Return the [X, Y] coordinate for the center point of the cell that contains the specified text.  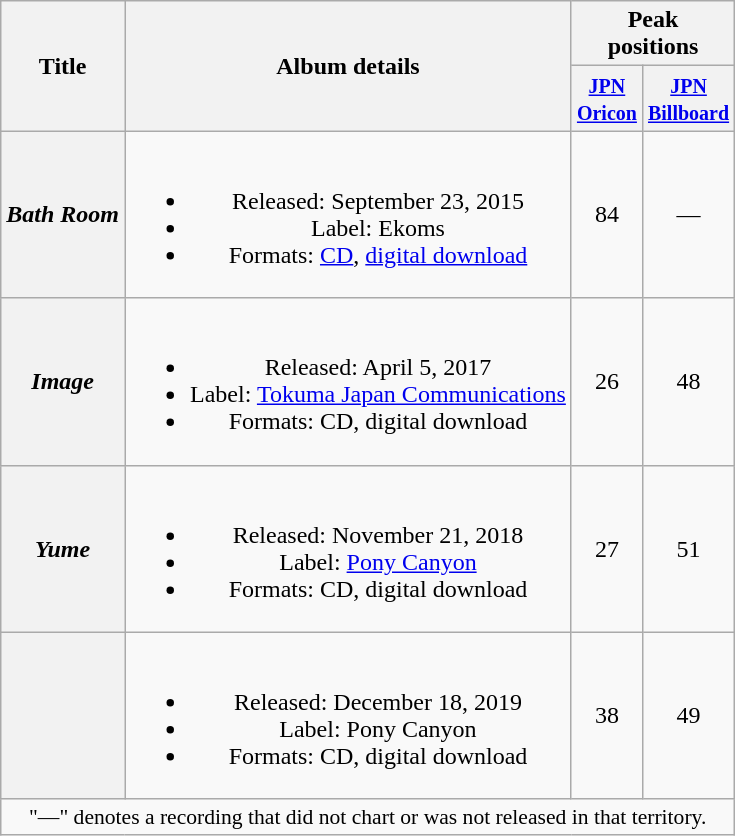
"—" denotes a recording that did not chart or was not released in that territory. [368, 817]
51 [688, 548]
26 [606, 382]
Released: September 23, 2015Label: EkomsFormats: CD, digital download [348, 214]
Bath Room [63, 214]
27 [606, 548]
Released: December 18, 2019Label: Pony CanyonFormats: CD, digital download [348, 716]
Image [63, 382]
49 [688, 716]
— [688, 214]
JPNBillboard [688, 98]
Released: April 5, 2017Label: Tokuma Japan CommunicationsFormats: CD, digital download [348, 382]
Peak positions [652, 34]
38 [606, 716]
Title [63, 66]
48 [688, 382]
Released: November 21, 2018Label: Pony CanyonFormats: CD, digital download [348, 548]
JPNOricon [606, 98]
Album details [348, 66]
Yume [63, 548]
84 [606, 214]
